Pinpoint the cell where the given text exists, returning its [x, y] midpoint coordinate. 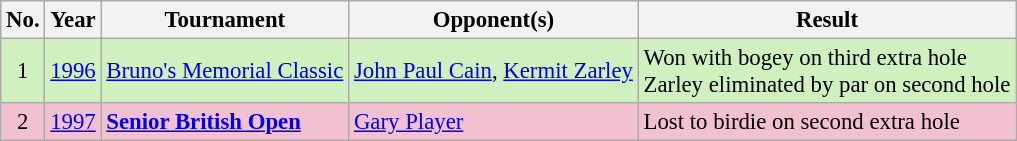
Won with bogey on third extra holeZarley eliminated by par on second hole [827, 72]
Bruno's Memorial Classic [225, 72]
2 [23, 122]
Opponent(s) [494, 20]
John Paul Cain, Kermit Zarley [494, 72]
Lost to birdie on second extra hole [827, 122]
Tournament [225, 20]
Result [827, 20]
1997 [73, 122]
Gary Player [494, 122]
No. [23, 20]
1 [23, 72]
Senior British Open [225, 122]
1996 [73, 72]
Year [73, 20]
